Output the (X, Y) coordinate of the center of the cell containing the given text.  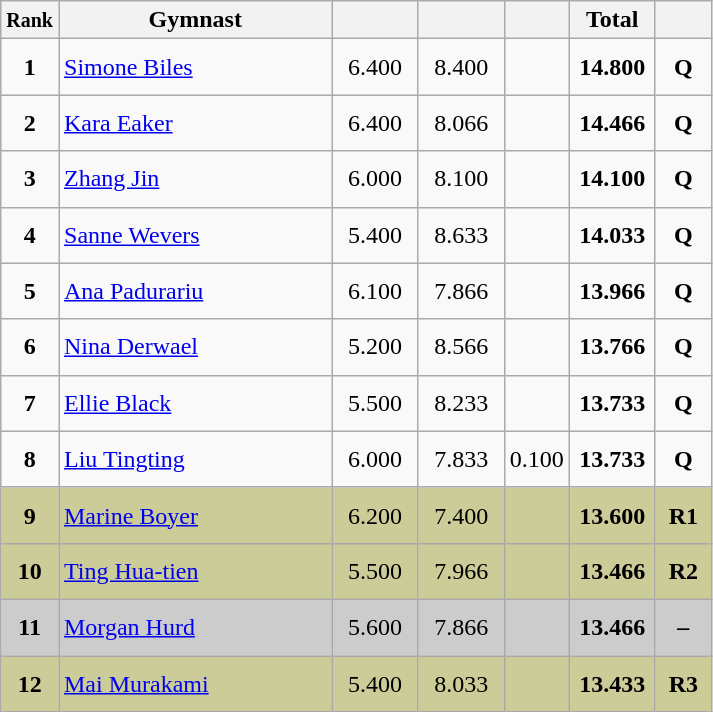
7.966 (461, 571)
14.100 (612, 179)
8.633 (461, 235)
R1 (683, 515)
– (683, 627)
Liu Tingting (195, 459)
7 (30, 403)
Rank (30, 20)
Ana Padurariu (195, 291)
Marine Boyer (195, 515)
Total (612, 20)
Morgan Hurd (195, 627)
Mai Murakami (195, 684)
5.600 (375, 627)
13.966 (612, 291)
14.033 (612, 235)
4 (30, 235)
13.600 (612, 515)
Sanne Wevers (195, 235)
8 (30, 459)
8.566 (461, 347)
5 (30, 291)
Gymnast (195, 20)
14.466 (612, 123)
8.033 (461, 684)
11 (30, 627)
8.400 (461, 67)
8.233 (461, 403)
13.766 (612, 347)
0.100 (536, 459)
R3 (683, 684)
6.100 (375, 291)
6.200 (375, 515)
6 (30, 347)
Kara Eaker (195, 123)
Zhang Jin (195, 179)
8.066 (461, 123)
9 (30, 515)
Ellie Black (195, 403)
13.433 (612, 684)
5.200 (375, 347)
8.100 (461, 179)
R2 (683, 571)
12 (30, 684)
3 (30, 179)
10 (30, 571)
2 (30, 123)
7.833 (461, 459)
14.800 (612, 67)
Nina Derwael (195, 347)
Ting Hua-tien (195, 571)
Simone Biles (195, 67)
7.400 (461, 515)
1 (30, 67)
